Output the (X, Y) coordinate of the center of the cell containing the given text.  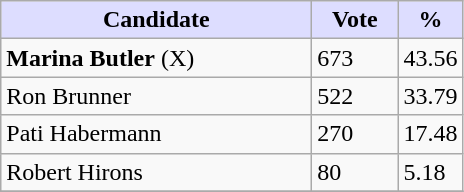
5.18 (430, 172)
17.48 (430, 134)
80 (355, 172)
Vote (355, 20)
Marina Butler (X) (156, 58)
Candidate (156, 20)
43.56 (430, 58)
Robert Hirons (156, 172)
Pati Habermann (156, 134)
Ron Brunner (156, 96)
522 (355, 96)
673 (355, 58)
% (430, 20)
270 (355, 134)
33.79 (430, 96)
